Find where the given text appears and provide that cell's center as [x, y] coordinate. 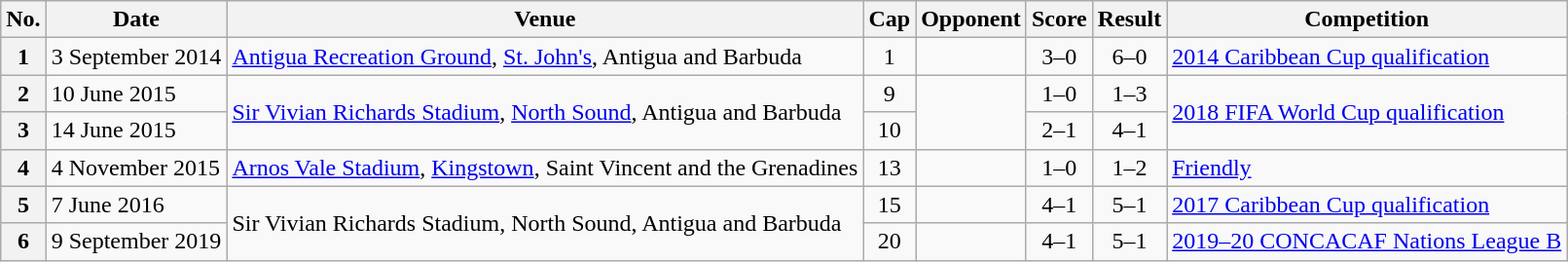
Result [1129, 19]
Date [136, 19]
2017 Caribbean Cup qualification [1367, 205]
5 [23, 205]
2014 Caribbean Cup qualification [1367, 56]
Competition [1367, 19]
3 September 2014 [136, 56]
1–2 [1129, 168]
15 [890, 205]
2018 FIFA World Cup qualification [1367, 112]
6 [23, 242]
7 June 2016 [136, 205]
9 [890, 94]
Friendly [1367, 168]
13 [890, 168]
6–0 [1129, 56]
Arnos Vale Stadium, Kingstown, Saint Vincent and the Grenadines [545, 168]
10 [890, 131]
Cap [890, 19]
2 [23, 94]
Score [1059, 19]
Venue [545, 19]
2–1 [1059, 131]
3–0 [1059, 56]
3 [23, 131]
20 [890, 242]
9 September 2019 [136, 242]
10 June 2015 [136, 94]
Antigua Recreation Ground, St. John's, Antigua and Barbuda [545, 56]
No. [23, 19]
2019–20 CONCACAF Nations League B [1367, 242]
4 [23, 168]
14 June 2015 [136, 131]
4 November 2015 [136, 168]
1–3 [1129, 94]
Opponent [971, 19]
